From the cell containing the given text, extract its center point as [X, Y] coordinate. 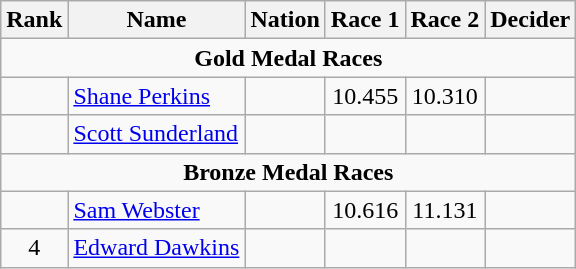
Name [156, 20]
Shane Perkins [156, 96]
Decider [530, 20]
Bronze Medal Races [288, 172]
10.455 [365, 96]
Gold Medal Races [288, 58]
4 [34, 248]
10.310 [445, 96]
Sam Webster [156, 210]
Rank [34, 20]
11.131 [445, 210]
Race 1 [365, 20]
Race 2 [445, 20]
Scott Sunderland [156, 134]
Edward Dawkins [156, 248]
Nation [285, 20]
10.616 [365, 210]
